From the cell containing the given text, extract its center point as [X, Y] coordinate. 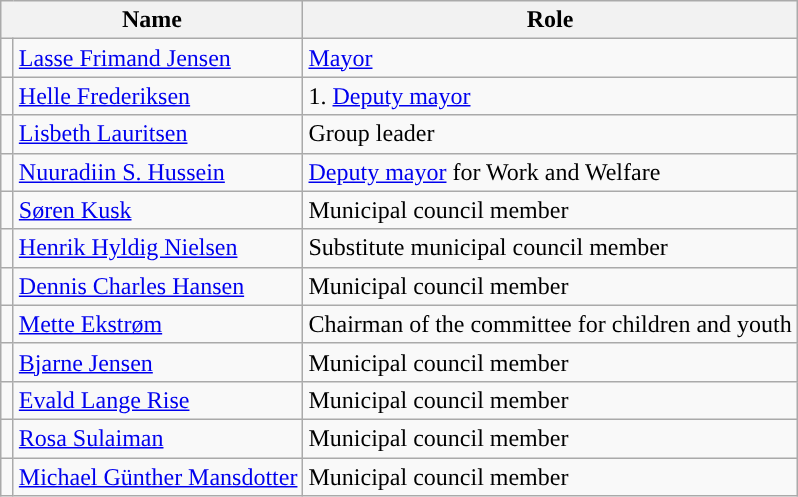
Helle Frederiksen [158, 96]
Michael Günther Mansdotter [158, 477]
Bjarne Jensen [158, 362]
Role [550, 20]
Dennis Charles Hansen [158, 286]
Chairman of the committee for children and youth [550, 324]
Søren Kusk [158, 210]
Evald Lange Rise [158, 400]
Mayor [550, 58]
Lisbeth Lauritsen [158, 134]
Henrik Hyldig Nielsen [158, 248]
Deputy mayor for Work and Welfare [550, 172]
Nuuradiin S. Hussein [158, 172]
Lasse Frimand Jensen [158, 58]
1. Deputy mayor [550, 96]
Substitute municipal council member [550, 248]
Mette Ekstrøm [158, 324]
Name [152, 20]
Rosa Sulaiman [158, 438]
Group leader [550, 134]
